Output the (X, Y) coordinate of the center of the cell containing the given text.  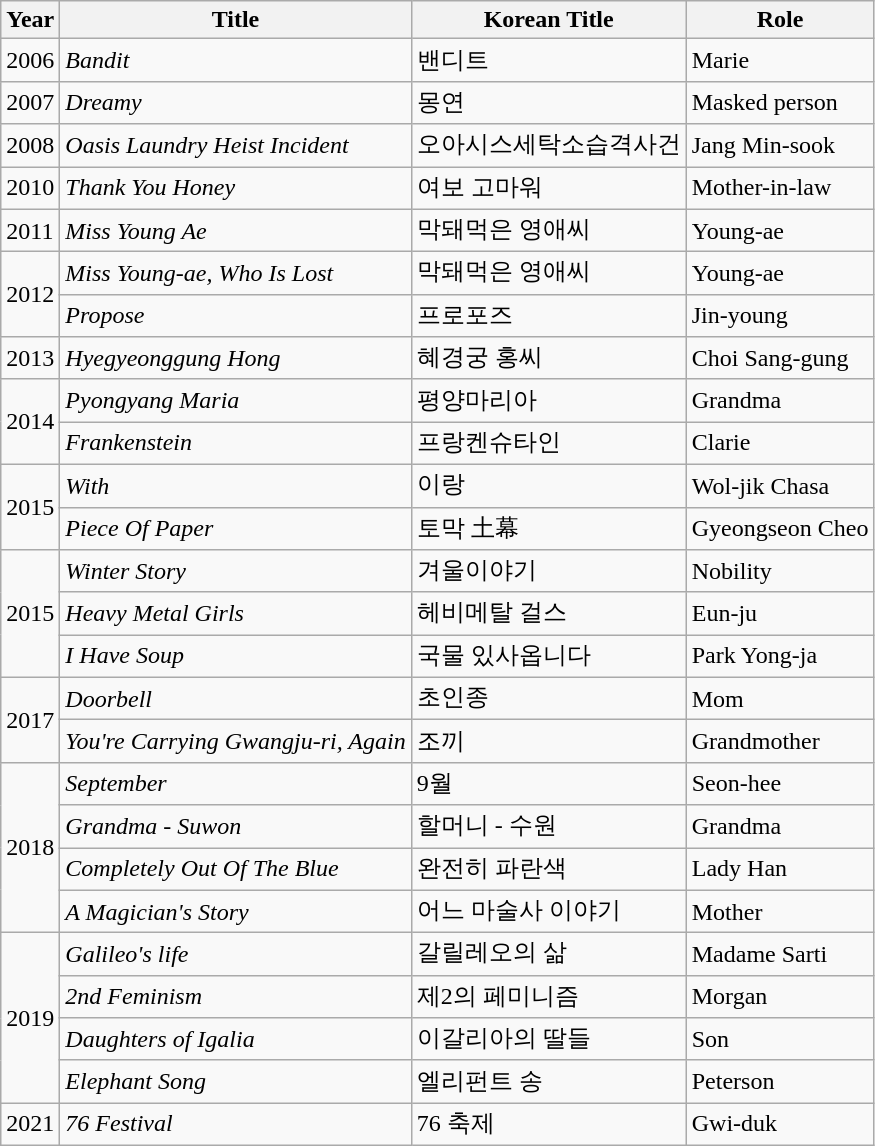
프랑켄슈타인 (548, 444)
2019 (30, 1018)
Dreamy (236, 102)
Hyegyeonggung Hong (236, 358)
국물 있사옵니다 (548, 656)
Mother-in-law (780, 188)
이랑 (548, 486)
2017 (30, 720)
Madame Sarti (780, 954)
Jang Min-sook (780, 146)
Marie (780, 60)
2018 (30, 847)
Heavy Metal Girls (236, 614)
Oasis Laundry Heist Incident (236, 146)
2013 (30, 358)
초인종 (548, 698)
조끼 (548, 742)
Gyeongseon Cheo (780, 528)
완전히 파란색 (548, 870)
Galileo's life (236, 954)
Elephant Song (236, 1082)
With (236, 486)
Nobility (780, 572)
Masked person (780, 102)
헤비메탈 걸스 (548, 614)
2021 (30, 1124)
토막 土幕 (548, 528)
Lady Han (780, 870)
2007 (30, 102)
Propose (236, 316)
A Magician's Story (236, 912)
Jin-young (780, 316)
2008 (30, 146)
밴디트 (548, 60)
어느 마술사 이야기 (548, 912)
2nd Feminism (236, 996)
Gwi-duk (780, 1124)
September (236, 784)
오아시스세탁소습격사건 (548, 146)
Park Yong-ja (780, 656)
할머니 - 수원 (548, 826)
Miss Young Ae (236, 230)
Morgan (780, 996)
Bandit (236, 60)
2012 (30, 294)
여보 고마워 (548, 188)
평양마리아 (548, 400)
Mom (780, 698)
Korean Title (548, 20)
Seon-hee (780, 784)
Peterson (780, 1082)
갈릴레오의 삶 (548, 954)
Eun-ju (780, 614)
2006 (30, 60)
Grandma - Suwon (236, 826)
9월 (548, 784)
Winter Story (236, 572)
Title (236, 20)
Thank You Honey (236, 188)
2010 (30, 188)
프로포즈 (548, 316)
76 축제 (548, 1124)
Pyongyang Maria (236, 400)
Mother (780, 912)
몽연 (548, 102)
Doorbell (236, 698)
2014 (30, 422)
겨울이야기 (548, 572)
Son (780, 1040)
Choi Sang-gung (780, 358)
이갈리아의 딸들 (548, 1040)
2011 (30, 230)
Miss Young-ae, Who Is Lost (236, 274)
엘리펀트 송 (548, 1082)
Completely Out Of The Blue (236, 870)
Grandmother (780, 742)
Daughters of Igalia (236, 1040)
Clarie (780, 444)
제2의 페미니즘 (548, 996)
혜경궁 홍씨 (548, 358)
I Have Soup (236, 656)
Year (30, 20)
Frankenstein (236, 444)
76 Festival (236, 1124)
Piece Of Paper (236, 528)
Wol-jik Chasa (780, 486)
Role (780, 20)
You're Carrying Gwangju-ri, Again (236, 742)
